Extract the [x, y] coordinate from the center of the cell holding the provided text.  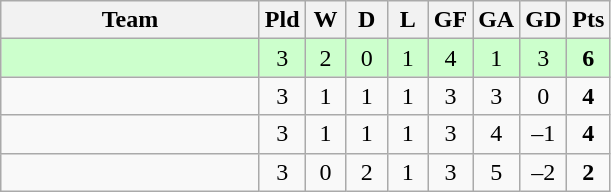
GF [450, 20]
5 [496, 172]
GD [544, 20]
Pld [282, 20]
D [366, 20]
Pts [588, 20]
6 [588, 58]
–2 [544, 172]
GA [496, 20]
L [408, 20]
–1 [544, 134]
Team [130, 20]
W [326, 20]
